Extract the [x, y] coordinate from the center of the cell holding the provided text.  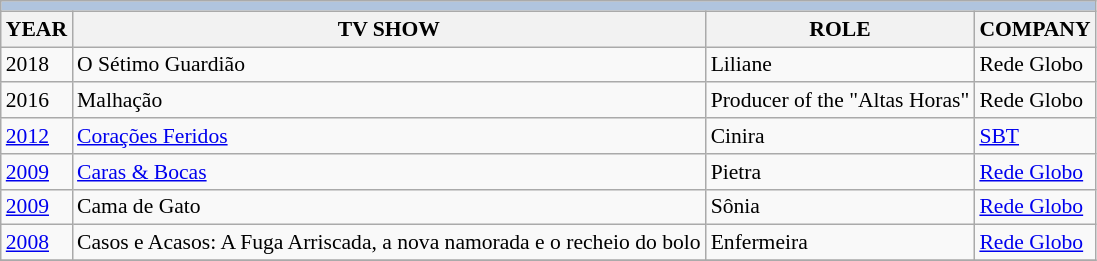
COMPANY [1034, 29]
SBT [1034, 136]
Cinira [840, 136]
TV SHOW [389, 29]
2016 [36, 101]
2012 [36, 136]
Cama de Gato [389, 207]
O Sétimo Guardião [389, 65]
Caras & Bocas [389, 172]
Casos e Acasos: A Fuga Arriscada, a nova namorada e o recheio do bolo [389, 243]
Producer of the "Altas Horas" [840, 101]
Malhação [389, 101]
Pietra [840, 172]
Liliane [840, 65]
YEAR [36, 29]
ROLE [840, 29]
2008 [36, 243]
Corações Feridos [389, 136]
Enfermeira [840, 243]
Sônia [840, 207]
2018 [36, 65]
